Capture the cell that displays the provided text and extract its [X, Y] central coordinate. 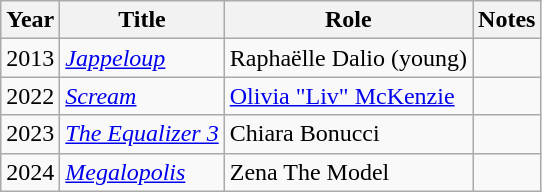
Title [142, 20]
2022 [30, 96]
Notes [507, 20]
Role [348, 20]
Year [30, 20]
2023 [30, 134]
The Equalizer 3 [142, 134]
Olivia "Liv" McKenzie [348, 96]
2013 [30, 58]
Zena The Model [348, 172]
Megalopolis [142, 172]
Scream [142, 96]
Raphaëlle Dalio (young) [348, 58]
Chiara Bonucci [348, 134]
2024 [30, 172]
Jappeloup [142, 58]
